Extract the [x, y] coordinate from the center of the cell holding the provided text.  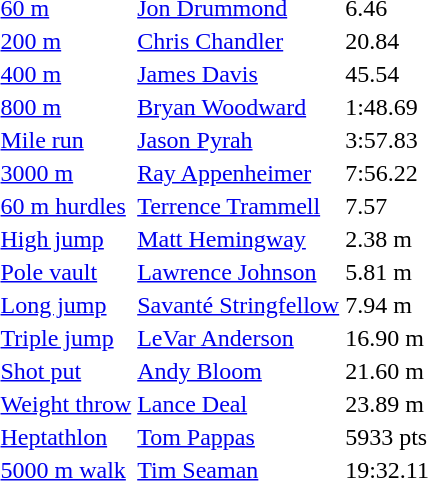
Terrence Trammell [238, 206]
Bryan Woodward [238, 107]
Jason Pyrah [238, 140]
Ray Appenheimer [238, 173]
Lawrence Johnson [238, 272]
LeVar Anderson [238, 338]
James Davis [238, 74]
Tom Pappas [238, 437]
Savanté Stringfellow [238, 305]
Lance Deal [238, 404]
Andy Bloom [238, 371]
Matt Hemingway [238, 239]
Chris Chandler [238, 41]
